Scan for the cell matching the given text and deliver its (x, y) coordinate at center. 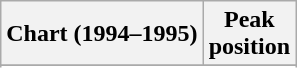
Peakposition (249, 34)
Chart (1994–1995) (102, 34)
